Capture the cell that displays the provided text and extract its [x, y] central coordinate. 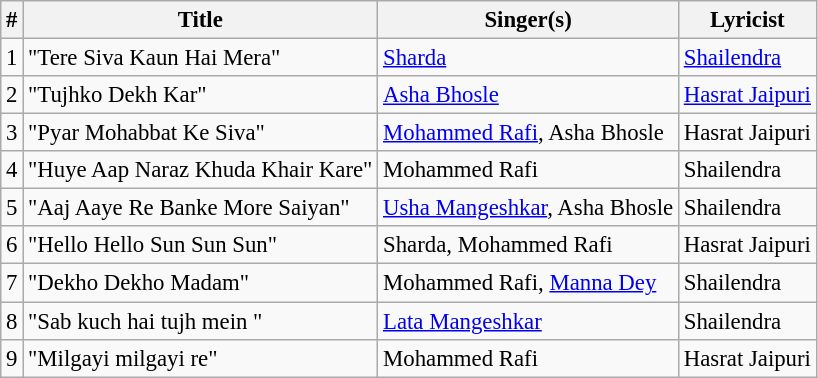
"Tujhko Dekh Kar" [200, 95]
"Huye Aap Naraz Khuda Khair Kare" [200, 170]
# [12, 20]
"Tere Siva Kaun Hai Mera" [200, 58]
2 [12, 95]
Mohammed Rafi, Asha Bhosle [528, 133]
6 [12, 245]
5 [12, 208]
"Sab kuch hai tujh mein " [200, 321]
Usha Mangeshkar, Asha Bhosle [528, 208]
Singer(s) [528, 20]
"Milgayi milgayi re" [200, 358]
8 [12, 321]
Sharda [528, 58]
"Pyar Mohabbat Ke Siva" [200, 133]
Mohammed Rafi, Manna Dey [528, 283]
Sharda, Mohammed Rafi [528, 245]
3 [12, 133]
9 [12, 358]
Lata Mangeshkar [528, 321]
Title [200, 20]
7 [12, 283]
4 [12, 170]
1 [12, 58]
Asha Bhosle [528, 95]
Lyricist [747, 20]
"Hello Hello Sun Sun Sun" [200, 245]
"Dekho Dekho Madam" [200, 283]
"Aaj Aaye Re Banke More Saiyan" [200, 208]
